For the text-containing cell, return its midpoint in [x, y] coordinate format. 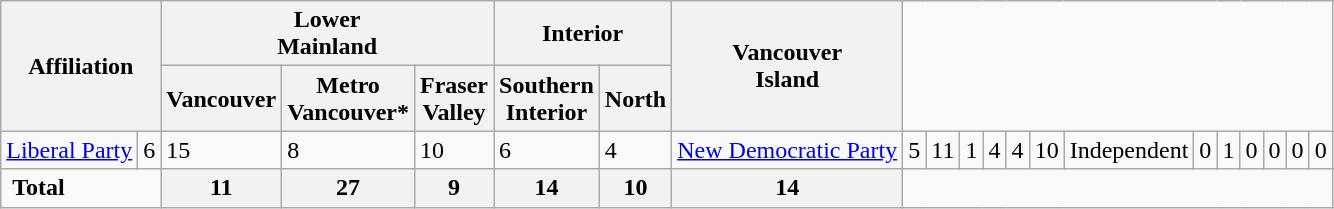
Vancouver [222, 98]
North [635, 98]
27 [348, 188]
Independent [1129, 150]
LowerMainland [328, 34]
VancouverIsland [788, 66]
8 [348, 150]
9 [454, 188]
Total [81, 188]
Affiliation [81, 66]
5 [914, 150]
MetroVancouver* [348, 98]
SouthernInterior [547, 98]
15 [222, 150]
Liberal Party [70, 150]
Interior [583, 34]
FraserValley [454, 98]
New Democratic Party [788, 150]
